Identify which cell holds the provided text, then report its [x, y] central coordinate. 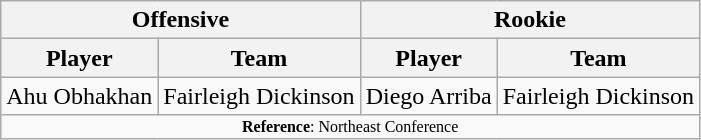
Reference: Northeast Conference [350, 127]
Diego Arriba [428, 96]
Rookie [530, 20]
Offensive [180, 20]
Ahu Obhakhan [80, 96]
